Search for the cell housing the specified text and yield its [x, y] center coordinate. 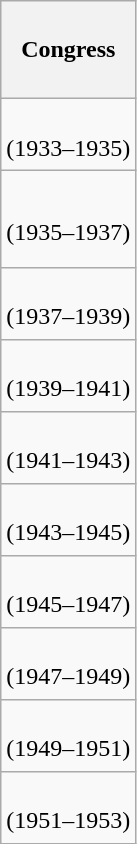
(1947–1949) [68, 664]
(1939–1941) [68, 376]
(1933–1935) [68, 135]
(1951–1953) [68, 808]
(1945–1947) [68, 592]
(1935–1937) [68, 220]
(1943–1945) [68, 520]
Congress [68, 50]
(1949–1951) [68, 736]
(1937–1939) [68, 304]
(1941–1943) [68, 448]
